Capture the cell that displays the provided text and extract its [x, y] central coordinate. 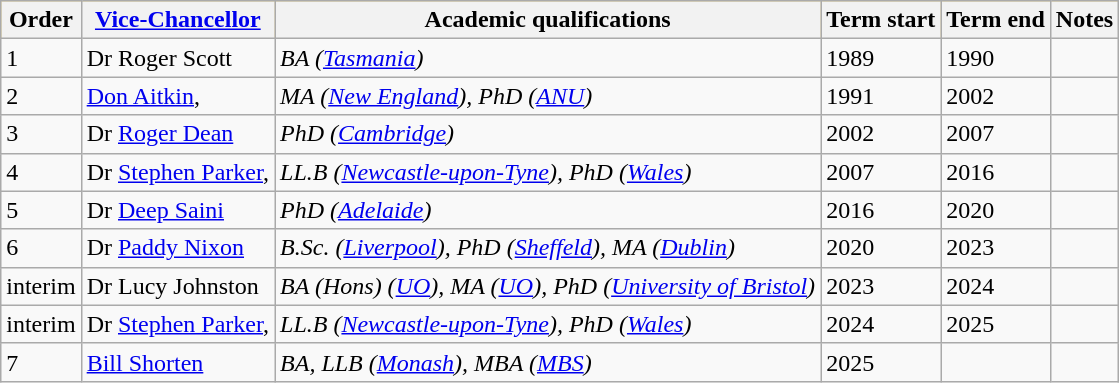
Order [41, 20]
Term start [881, 20]
Dr Roger Dean [178, 134]
Don Aitkin, [178, 96]
7 [41, 362]
Academic qualifications [548, 20]
3 [41, 134]
PhD (Cambridge) [548, 134]
1 [41, 58]
Dr Lucy Johnston [178, 286]
5 [41, 210]
1991 [881, 96]
Notes [1084, 20]
6 [41, 248]
4 [41, 172]
Vice-Chancellor [178, 20]
PhD (Adelaide) [548, 210]
2 [41, 96]
BA (Hons) (UO), MA (UO), PhD (University of Bristol) [548, 286]
Dr Deep Saini [178, 210]
BA (Tasmania) [548, 58]
B.Sc. (Liverpool), PhD (Sheffeld), MA (Dublin) [548, 248]
Term end [996, 20]
Bill Shorten [178, 362]
Dr Roger Scott [178, 58]
Dr Paddy Nixon [178, 248]
BA, LLB (Monash), MBA (MBS) [548, 362]
1990 [996, 58]
1989 [881, 58]
MA (New England), PhD (ANU) [548, 96]
